For the text-containing cell, return its midpoint in [X, Y] coordinate format. 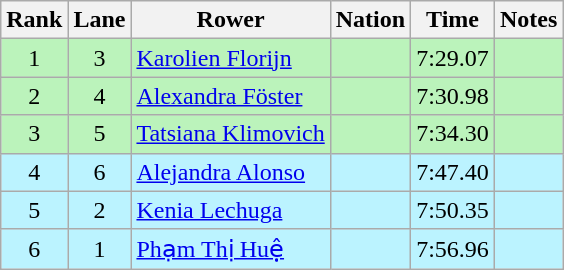
Rower [230, 20]
Time [453, 20]
Alexandra Föster [230, 96]
7:50.35 [453, 210]
Tatsiana Klimovich [230, 134]
7:29.07 [453, 58]
Kenia Lechuga [230, 210]
Karolien Florijn [230, 58]
Nation [370, 20]
Phạm Thị Huệ [230, 249]
7:56.96 [453, 249]
7:47.40 [453, 172]
7:34.30 [453, 134]
7:30.98 [453, 96]
Lane [100, 20]
Rank [34, 20]
Alejandra Alonso [230, 172]
Notes [528, 20]
